Output the [X, Y] coordinate of the center of the cell containing the given text.  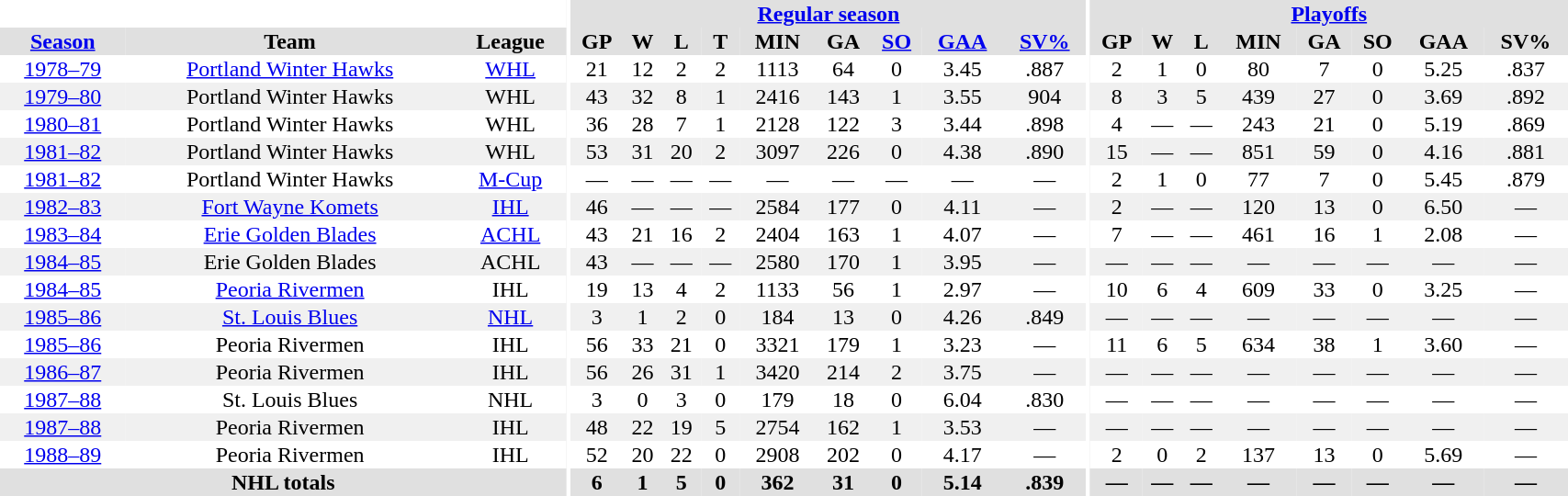
226 [843, 152]
Fort Wayne Komets [290, 207]
28 [642, 124]
5.45 [1443, 179]
4.38 [963, 152]
53 [597, 152]
177 [843, 207]
120 [1258, 207]
170 [843, 262]
2.08 [1443, 234]
439 [1258, 96]
162 [843, 427]
.869 [1527, 124]
3420 [777, 372]
48 [597, 427]
.837 [1527, 69]
122 [843, 124]
2.97 [963, 289]
143 [843, 96]
77 [1258, 179]
12 [642, 69]
5.69 [1443, 455]
362 [777, 482]
18 [843, 400]
2580 [777, 262]
3.75 [963, 372]
3.69 [1443, 96]
26 [642, 372]
4.11 [963, 207]
Playoffs [1328, 14]
3.55 [963, 96]
163 [843, 234]
3.60 [1443, 344]
3.23 [963, 344]
.839 [1045, 482]
11 [1117, 344]
2908 [777, 455]
59 [1325, 152]
1980–81 [62, 124]
461 [1258, 234]
.890 [1045, 152]
46 [597, 207]
1983–84 [62, 234]
Regular season [829, 14]
1986–87 [62, 372]
4.17 [963, 455]
3.25 [1443, 289]
1982–83 [62, 207]
3.44 [963, 124]
5.19 [1443, 124]
1133 [777, 289]
634 [1258, 344]
904 [1045, 96]
4.07 [963, 234]
.898 [1045, 124]
2128 [777, 124]
4.26 [963, 317]
4.16 [1443, 152]
36 [597, 124]
27 [1325, 96]
.849 [1045, 317]
243 [1258, 124]
609 [1258, 289]
80 [1258, 69]
3097 [777, 152]
3.45 [963, 69]
2416 [777, 96]
1978–79 [62, 69]
2404 [777, 234]
.830 [1045, 400]
1113 [777, 69]
2584 [777, 207]
202 [843, 455]
1988–89 [62, 455]
Season [62, 41]
.881 [1527, 152]
.879 [1527, 179]
10 [1117, 289]
3321 [777, 344]
6.50 [1443, 207]
5.14 [963, 482]
5.25 [1443, 69]
.887 [1045, 69]
3.53 [963, 427]
52 [597, 455]
1979–80 [62, 96]
32 [642, 96]
851 [1258, 152]
League [511, 41]
6.04 [963, 400]
184 [777, 317]
3.95 [963, 262]
2754 [777, 427]
64 [843, 69]
T [720, 41]
15 [1117, 152]
M-Cup [511, 179]
137 [1258, 455]
NHL totals [283, 482]
214 [843, 372]
Team [290, 41]
38 [1325, 344]
.892 [1527, 96]
